Detect which cell encompasses the target text, then output its [X, Y] center coordinate. 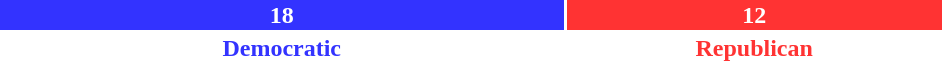
18 [282, 15]
12 [754, 15]
